Extract the [X, Y] coordinate from the center of the cell holding the provided text.  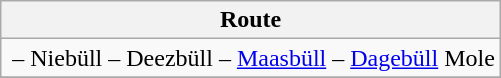
– Niebüll – Deezbüll – Maasbüll – Dagebüll Mole [251, 58]
Route [251, 20]
